Scan for the cell matching the given text and deliver its [x, y] coordinate at center. 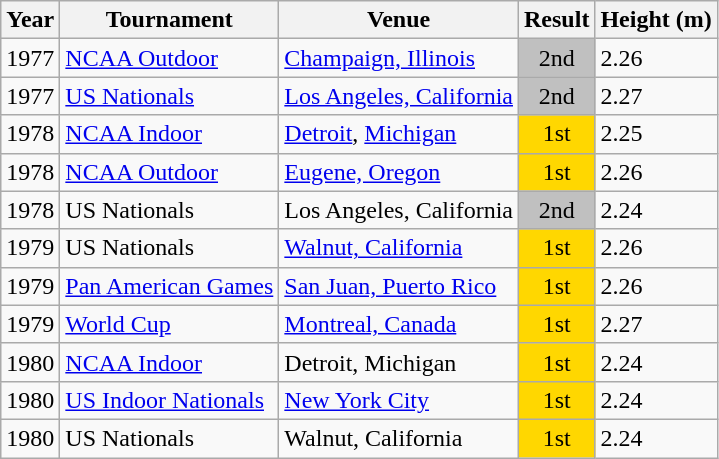
Eugene, Oregon [399, 172]
World Cup [170, 324]
Year [30, 20]
New York City [399, 400]
San Juan, Puerto Rico [399, 286]
Champaign, Illinois [399, 58]
Venue [399, 20]
Height (m) [656, 20]
Pan American Games [170, 286]
US Indoor Nationals [170, 400]
2.25 [656, 134]
Montreal, Canada [399, 324]
Tournament [170, 20]
Result [557, 20]
